Find where the given text appears and provide that cell's center as [X, Y] coordinate. 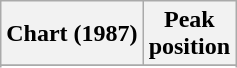
Chart (1987) [72, 34]
Peak position [189, 34]
